Scan for the cell matching the given text and deliver its (X, Y) coordinate at center. 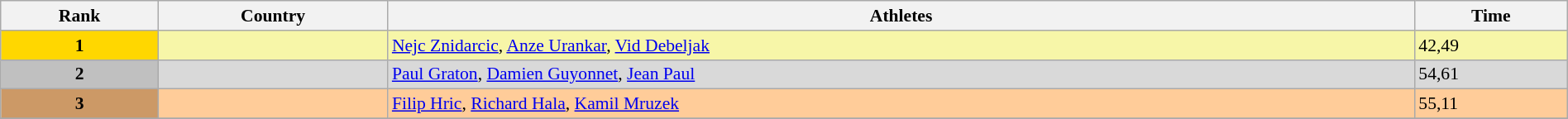
2 (79, 74)
Time (1490, 16)
3 (79, 104)
42,49 (1490, 45)
54,61 (1490, 74)
Athletes (901, 16)
Country (273, 16)
Filip Hric, Richard Hala, Kamil Mruzek (901, 104)
55,11 (1490, 104)
Rank (79, 16)
Nejc Znidarcic, Anze Urankar, Vid Debeljak (901, 45)
Paul Graton, Damien Guyonnet, Jean Paul (901, 74)
1 (79, 45)
